Return [x, y] of the center of cell containing provided text 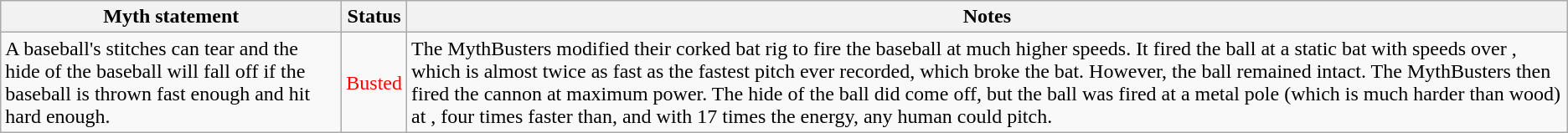
A baseball's stitches can tear and the hide of the baseball will fall off if the baseball is thrown fast enough and hit hard enough. [171, 82]
Myth statement [171, 17]
Notes [988, 17]
Status [374, 17]
Busted [374, 82]
